Detect which cell encompasses the target text, then output its (x, y) center coordinate. 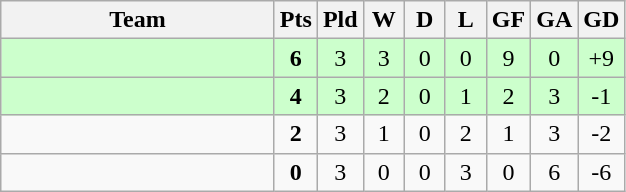
4 (296, 96)
GD (602, 20)
GA (554, 20)
9 (508, 58)
L (466, 20)
W (384, 20)
D (424, 20)
Pts (296, 20)
-6 (602, 172)
GF (508, 20)
Team (138, 20)
-1 (602, 96)
+9 (602, 58)
-2 (602, 134)
Pld (340, 20)
